Scan for the cell matching the given text and deliver its (X, Y) coordinate at center. 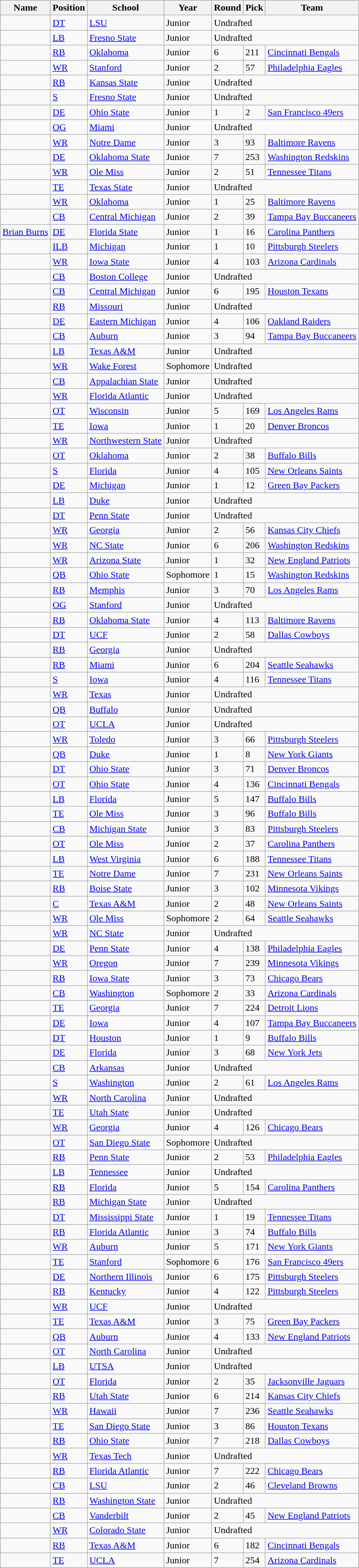
236 (254, 1411)
171 (254, 1247)
Oregon (126, 963)
218 (254, 1441)
Wisconsin (126, 411)
231 (254, 873)
57 (254, 67)
122 (254, 1292)
211 (254, 53)
New York Jets (312, 1053)
138 (254, 948)
35 (254, 1381)
Texas State (126, 187)
224 (254, 1008)
45 (254, 1515)
Wake Forest (126, 366)
133 (254, 1336)
58 (254, 635)
Houston (126, 1038)
176 (254, 1262)
Buffalo (126, 709)
66 (254, 739)
Boston College (126, 276)
Cleveland Browns (312, 1486)
8 (254, 754)
154 (254, 1187)
94 (254, 336)
75 (254, 1321)
136 (254, 784)
Memphis (126, 590)
Oakland Raiders (312, 321)
Jacksonville Jaguars (312, 1381)
Northern Illinois (126, 1277)
147 (254, 799)
239 (254, 963)
Arizona State (126, 560)
Position (69, 8)
61 (254, 1082)
222 (254, 1471)
19 (254, 1217)
12 (254, 486)
ILB (69, 247)
Name (26, 8)
51 (254, 172)
83 (254, 829)
175 (254, 1277)
25 (254, 202)
116 (254, 680)
33 (254, 993)
53 (254, 1157)
37 (254, 844)
74 (254, 1232)
32 (254, 560)
71 (254, 769)
Texas Tech (126, 1456)
48 (254, 903)
105 (254, 471)
Detroit Lions (312, 1008)
15 (254, 575)
Vanderbilt (126, 1515)
Brian Burns (26, 232)
195 (254, 291)
Kentucky (126, 1292)
93 (254, 142)
Eastern Michigan (126, 321)
Missouri (126, 306)
113 (254, 620)
102 (254, 888)
Hawaii (126, 1411)
C (69, 903)
214 (254, 1396)
188 (254, 859)
Boise State (126, 888)
169 (254, 411)
38 (254, 456)
254 (254, 1560)
West Virginia (126, 859)
10 (254, 247)
Colorado State (126, 1530)
Washington State (126, 1501)
70 (254, 590)
56 (254, 530)
Team (312, 8)
Round (228, 8)
Year (188, 8)
182 (254, 1545)
Appalachian State (126, 381)
96 (254, 814)
UTSA (126, 1366)
126 (254, 1127)
Kansas State (126, 82)
Arkansas (126, 1068)
Mississippi State (126, 1217)
Northwestern State (126, 441)
106 (254, 321)
Tennessee (126, 1172)
204 (254, 665)
Texas (126, 695)
64 (254, 919)
16 (254, 232)
46 (254, 1486)
73 (254, 978)
68 (254, 1053)
9 (254, 1038)
253 (254, 157)
School (126, 8)
Florida State (126, 232)
20 (254, 426)
206 (254, 545)
Toledo (126, 739)
Pick (254, 8)
103 (254, 262)
107 (254, 1023)
86 (254, 1426)
39 (254, 217)
